Scan for the cell matching the given text and deliver its [x, y] coordinate at center. 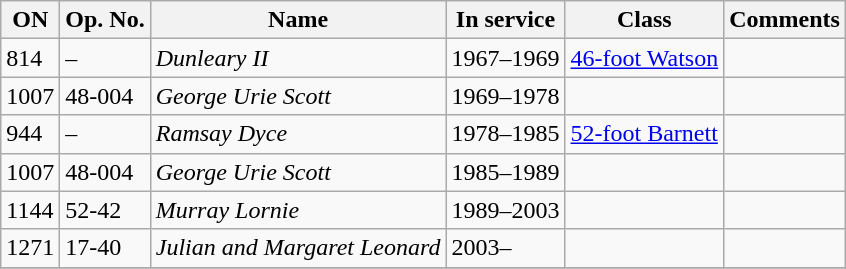
Julian and Margaret Leonard [298, 248]
Name [298, 20]
Op. No. [105, 20]
1969–1978 [506, 96]
2003– [506, 248]
17-40 [105, 248]
52-foot Barnett [644, 134]
944 [30, 134]
1989–2003 [506, 210]
Ramsay Dyce [298, 134]
1144 [30, 210]
In service [506, 20]
Murray Lornie [298, 210]
46-foot Watson [644, 58]
1978–1985 [506, 134]
ON [30, 20]
52-42 [105, 210]
1967–1969 [506, 58]
Comments [785, 20]
1271 [30, 248]
1985–1989 [506, 172]
Dunleary II [298, 58]
814 [30, 58]
Class [644, 20]
